Provide the (X, Y) coordinate of the cell's center where the given text is located.  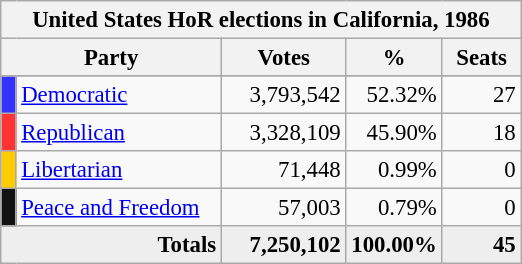
% (394, 58)
18 (482, 133)
0.79% (394, 208)
Republican (119, 133)
3,328,109 (284, 133)
3,793,542 (284, 95)
Democratic (119, 95)
100.00% (394, 245)
0.99% (394, 170)
Libertarian (119, 170)
52.32% (394, 95)
7,250,102 (284, 245)
71,448 (284, 170)
United States HoR elections in California, 1986 (261, 20)
Votes (284, 58)
Totals (112, 245)
45 (482, 245)
57,003 (284, 208)
Seats (482, 58)
27 (482, 95)
45.90% (394, 133)
Party (112, 58)
Peace and Freedom (119, 208)
